For the text-containing cell, return its midpoint in (x, y) coordinate format. 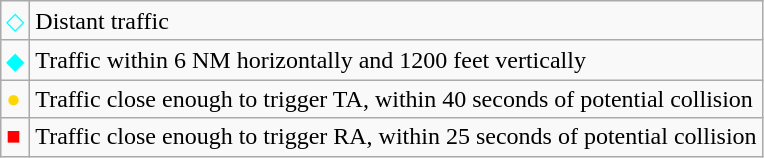
◇ (16, 21)
● (16, 99)
Traffic close enough to trigger RA, within 25 seconds of potential collision (396, 137)
◆ (16, 60)
Traffic within 6 NM horizontally and 1200 feet vertically (396, 60)
Distant traffic (396, 21)
■ (16, 137)
Traffic close enough to trigger TA, within 40 seconds of potential collision (396, 99)
